For the text-containing cell, return its midpoint in (X, Y) coordinate format. 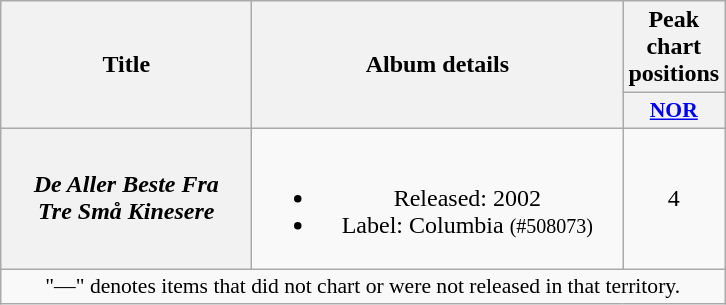
Peak chart positions (674, 47)
Album details (438, 65)
De Aller Beste FraTre Små Kinesere (126, 198)
4 (674, 198)
NOR (674, 111)
"—" denotes items that did not chart or were not released in that territory. (363, 286)
Released: 2002Label: Columbia (#508073) (438, 198)
Title (126, 65)
